Locate the cell with the specified text and output its (x, y) center coordinate. 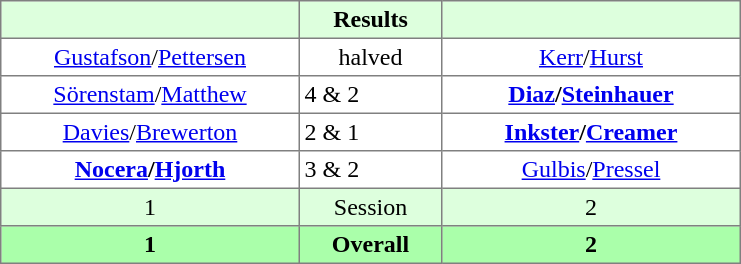
Gustafson/Pettersen (150, 57)
Sörenstam/Matthew (150, 95)
4 & 2 (370, 95)
Results (370, 20)
Overall (370, 245)
Diaz/Steinhauer (591, 95)
Inkster/Creamer (591, 132)
Gulbis/Pressel (591, 170)
2 & 1 (370, 132)
3 & 2 (370, 170)
Nocera/Hjorth (150, 170)
halved (370, 57)
Davies/Brewerton (150, 132)
Kerr/Hurst (591, 57)
Session (370, 207)
